Determine the [x, y] coordinate at the center of the cell enclosing the given text.  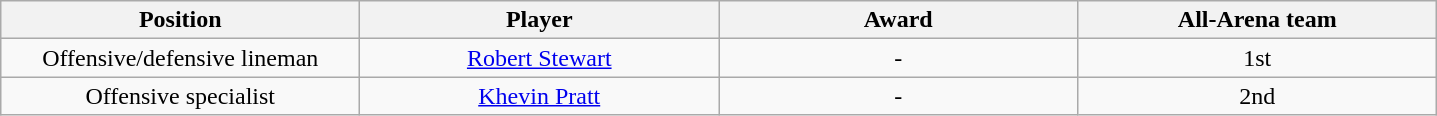
2nd [1258, 96]
Robert Stewart [540, 58]
Player [540, 20]
Offensive specialist [180, 96]
Khevin Pratt [540, 96]
Offensive/defensive lineman [180, 58]
Position [180, 20]
1st [1258, 58]
All-Arena team [1258, 20]
Award [898, 20]
